Pinpoint the cell where the given text exists, returning its [X, Y] midpoint coordinate. 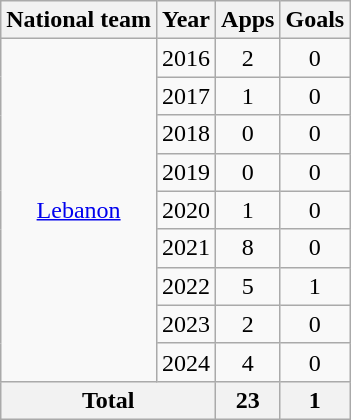
2023 [186, 324]
Lebanon [79, 210]
4 [248, 362]
Apps [248, 20]
23 [248, 400]
8 [248, 248]
Goals [315, 20]
2021 [186, 248]
5 [248, 286]
2020 [186, 210]
2019 [186, 172]
2024 [186, 362]
Year [186, 20]
2022 [186, 286]
2018 [186, 134]
Total [108, 400]
2016 [186, 58]
National team [79, 20]
2017 [186, 96]
